Identify which cell holds the provided text, then report its [x, y] central coordinate. 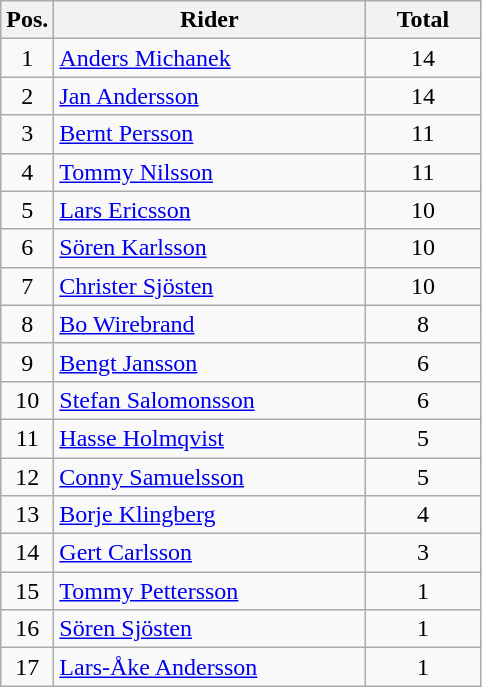
Borje Klingberg [210, 515]
Total [423, 20]
Stefan Salomonsson [210, 400]
12 [28, 477]
Jan Andersson [210, 96]
Bo Wirebrand [210, 324]
Tommy Nilsson [210, 172]
Lars Ericsson [210, 210]
2 [28, 96]
16 [28, 629]
Gert Carlsson [210, 553]
Anders Michanek [210, 58]
7 [28, 286]
Bernt Persson [210, 134]
9 [28, 362]
Sören Sjösten [210, 629]
13 [28, 515]
Pos. [28, 20]
Hasse Holmqvist [210, 438]
17 [28, 667]
Lars-Åke Andersson [210, 667]
Sören Karlsson [210, 248]
Tommy Pettersson [210, 591]
Christer Sjösten [210, 286]
Bengt Jansson [210, 362]
15 [28, 591]
Rider [210, 20]
Conny Samuelsson [210, 477]
